Detect which cell encompasses the target text, then output its (X, Y) center coordinate. 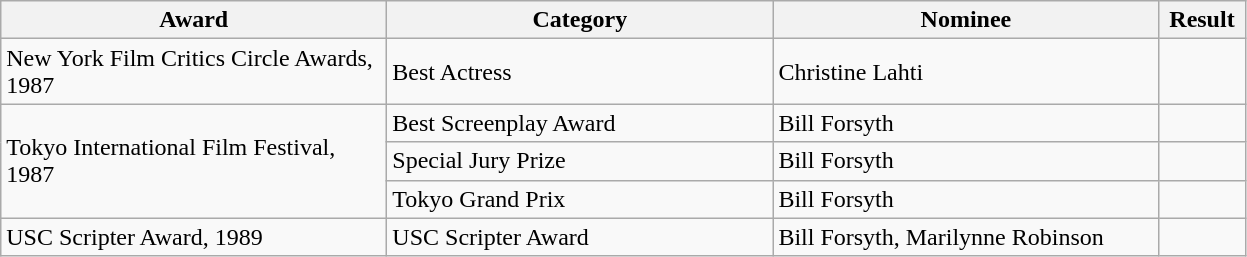
Category (580, 20)
Tokyo International Film Festival, 1987 (194, 161)
Award (194, 20)
Bill Forsyth, Marilynne Robinson (966, 237)
Nominee (966, 20)
Tokyo Grand Prix (580, 199)
USC Scripter Award (580, 237)
New York Film Critics Circle Awards, 1987 (194, 72)
Result (1202, 20)
USC Scripter Award, 1989 (194, 237)
Best Actress (580, 72)
Special Jury Prize (580, 161)
Best Screenplay Award (580, 123)
Christine Lahti (966, 72)
